Locate the cell with the specified text and output its [X, Y] center coordinate. 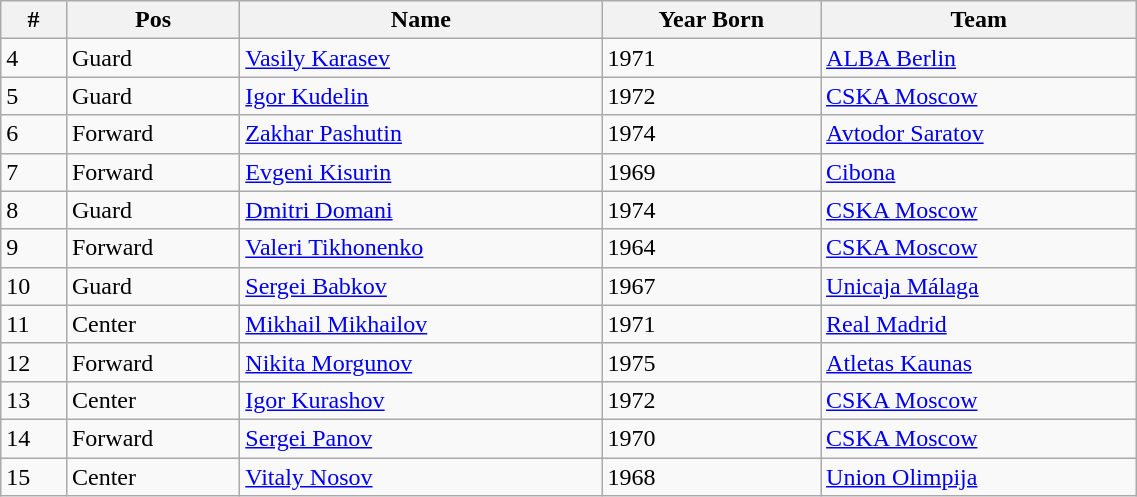
Sergei Babkov [421, 286]
11 [34, 324]
1970 [712, 438]
Vasily Karasev [421, 58]
Name [421, 20]
Nikita Morgunov [421, 362]
4 [34, 58]
1967 [712, 286]
Union Olimpija [979, 477]
9 [34, 248]
Sergei Panov [421, 438]
Vitaly Nosov [421, 477]
10 [34, 286]
13 [34, 400]
Igor Kudelin [421, 96]
Atletas Kaunas [979, 362]
Year Born [712, 20]
Mikhail Mikhailov [421, 324]
1975 [712, 362]
Valeri Tikhonenko [421, 248]
1968 [712, 477]
Zakhar Pashutin [421, 134]
5 [34, 96]
7 [34, 172]
Igor Kurashov [421, 400]
ALBA Berlin [979, 58]
Dmitri Domani [421, 210]
1964 [712, 248]
8 [34, 210]
14 [34, 438]
Team [979, 20]
Evgeni Kisurin [421, 172]
6 [34, 134]
Avtodor Saratov [979, 134]
Cibona [979, 172]
Unicaja Málaga [979, 286]
Real Madrid [979, 324]
# [34, 20]
1969 [712, 172]
15 [34, 477]
Pos [152, 20]
12 [34, 362]
